Find where the given text appears and provide that cell's center as (X, Y) coordinate. 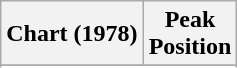
Chart (1978) (72, 34)
PeakPosition (190, 34)
